Detect which cell encompasses the target text, then output its (x, y) center coordinate. 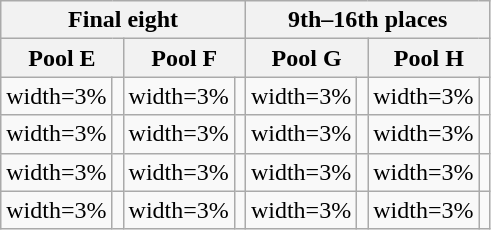
Pool F (184, 58)
Pool G (306, 58)
Pool H (429, 58)
Final eight (124, 20)
9th–16th places (368, 20)
Pool E (62, 58)
